For the text-containing cell, return its midpoint in [X, Y] coordinate format. 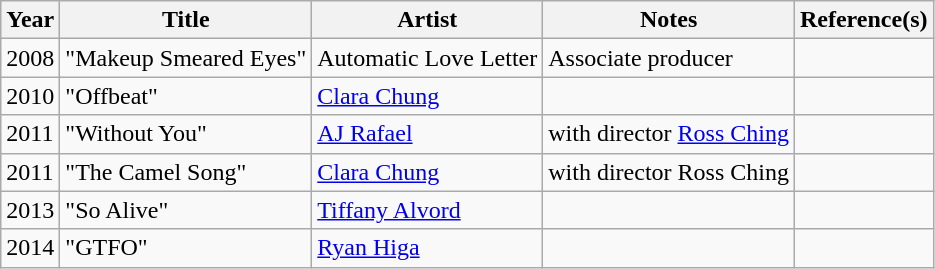
"Without You" [186, 134]
2014 [30, 248]
AJ Rafael [428, 134]
2010 [30, 96]
2008 [30, 58]
2013 [30, 210]
Notes [669, 20]
"Makeup Smeared Eyes" [186, 58]
"So Alive" [186, 210]
Automatic Love Letter [428, 58]
Reference(s) [864, 20]
Tiffany Alvord [428, 210]
Year [30, 20]
Title [186, 20]
Associate producer [669, 58]
"Offbeat" [186, 96]
Artist [428, 20]
Ryan Higa [428, 248]
"The Camel Song" [186, 172]
"GTFO" [186, 248]
